For the text-containing cell, return its midpoint in (X, Y) coordinate format. 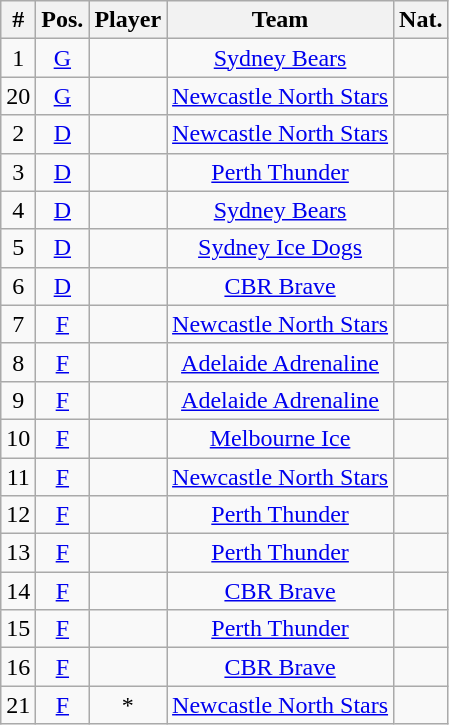
* (128, 705)
Sydney Ice Dogs (280, 248)
9 (18, 400)
Pos. (62, 20)
12 (18, 515)
16 (18, 667)
13 (18, 553)
Nat. (421, 20)
Melbourne Ice (280, 438)
2 (18, 134)
11 (18, 477)
Team (280, 20)
10 (18, 438)
14 (18, 591)
21 (18, 705)
4 (18, 210)
3 (18, 172)
15 (18, 629)
1 (18, 58)
Player (128, 20)
20 (18, 96)
8 (18, 362)
# (18, 20)
6 (18, 286)
7 (18, 324)
5 (18, 248)
